Search for the cell housing the specified text and yield its [X, Y] center coordinate. 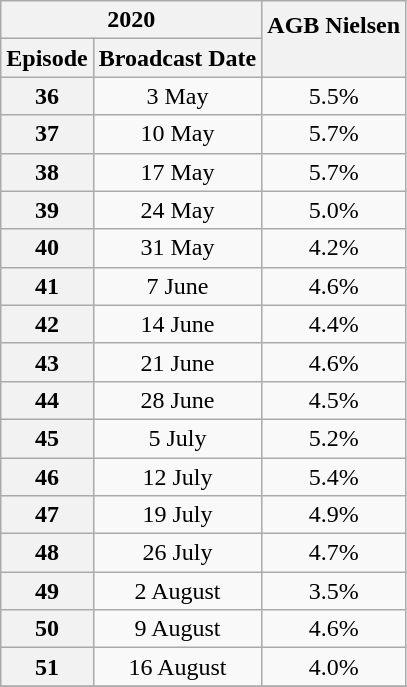
21 June [178, 362]
3 May [178, 96]
5.4% [334, 477]
50 [47, 629]
41 [47, 286]
14 June [178, 324]
46 [47, 477]
5 July [178, 438]
4.4% [334, 324]
5.0% [334, 210]
12 July [178, 477]
42 [47, 324]
44 [47, 400]
51 [47, 667]
9 August [178, 629]
16 August [178, 667]
4.9% [334, 515]
4.5% [334, 400]
17 May [178, 172]
26 July [178, 553]
5.5% [334, 96]
2020 [132, 20]
47 [47, 515]
31 May [178, 248]
36 [47, 96]
Episode [47, 58]
37 [47, 134]
4.2% [334, 248]
10 May [178, 134]
38 [47, 172]
49 [47, 591]
2 August [178, 591]
Broadcast Date [178, 58]
24 May [178, 210]
45 [47, 438]
40 [47, 248]
43 [47, 362]
7 June [178, 286]
39 [47, 210]
19 July [178, 515]
48 [47, 553]
28 June [178, 400]
3.5% [334, 591]
4.7% [334, 553]
AGB Nielsen [334, 39]
4.0% [334, 667]
5.2% [334, 438]
